Search for the cell housing the specified text and yield its [x, y] center coordinate. 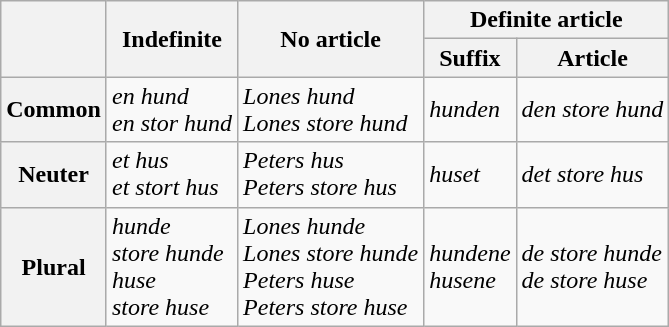
Plural [54, 266]
Suffix [470, 58]
Lones hundLones store hund [331, 110]
Common [54, 110]
Article [592, 58]
Neuter [54, 174]
det store hus [592, 174]
Peters husPeters store hus [331, 174]
de store hundede store huse [592, 266]
hundenehusene [470, 266]
Indefinite [172, 39]
et huset stort hus [172, 174]
No article [331, 39]
hunden [470, 110]
den store hund [592, 110]
en hunden stor hund [172, 110]
hundestore hundehusestore huse [172, 266]
Definite article [546, 20]
huset [470, 174]
Lones hundeLones store hundePeters husePeters store huse [331, 266]
